Return [x, y] of the center of cell containing provided text 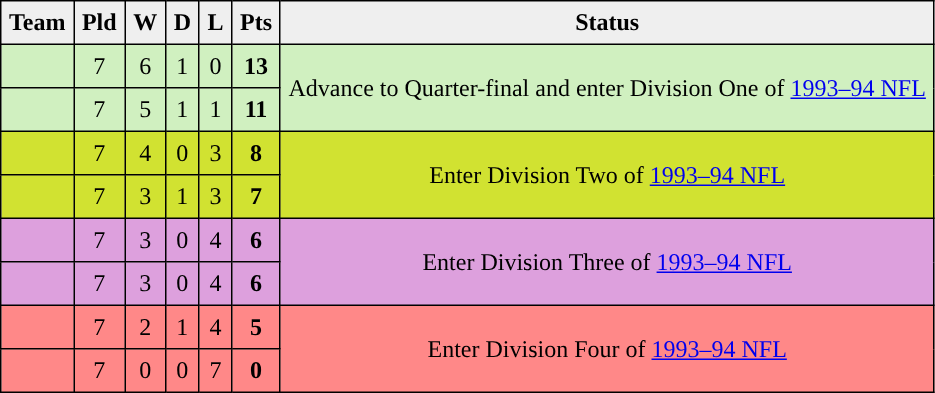
Enter Division Three of 1993–94 NFL [607, 262]
Team [38, 23]
13 [256, 66]
Advance to Quarter-final and enter Division One of 1993–94 NFL [607, 88]
11 [256, 110]
D [182, 23]
Enter Division Two of 1993–94 NFL [607, 174]
L [216, 23]
Pts [256, 23]
Status [607, 23]
8 [256, 153]
W [145, 23]
Pld [100, 23]
2 [145, 327]
Enter Division Four of 1993–94 NFL [607, 348]
